From the cell containing the given text, extract its center point as (X, Y) coordinate. 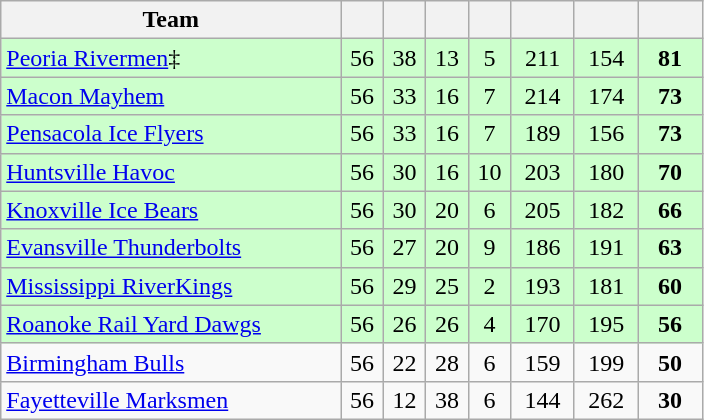
Roanoke Rail Yard Dawgs (171, 324)
66 (670, 210)
63 (670, 248)
28 (447, 362)
174 (606, 96)
214 (543, 96)
81 (670, 58)
170 (543, 324)
27 (404, 248)
262 (606, 400)
156 (606, 134)
186 (543, 248)
29 (404, 286)
Birmingham Bulls (171, 362)
Peoria Rivermen‡ (171, 58)
205 (543, 210)
181 (606, 286)
Knoxville Ice Bears (171, 210)
195 (606, 324)
Mississippi RiverKings (171, 286)
4 (489, 324)
Huntsville Havoc (171, 172)
5 (489, 58)
Fayetteville Marksmen (171, 400)
Pensacola Ice Flyers (171, 134)
50 (670, 362)
70 (670, 172)
159 (543, 362)
Evansville Thunderbolts (171, 248)
Macon Mayhem (171, 96)
22 (404, 362)
12 (404, 400)
191 (606, 248)
2 (489, 286)
154 (606, 58)
180 (606, 172)
193 (543, 286)
13 (447, 58)
Team (171, 20)
189 (543, 134)
25 (447, 286)
199 (606, 362)
10 (489, 172)
182 (606, 210)
144 (543, 400)
203 (543, 172)
60 (670, 286)
211 (543, 58)
9 (489, 248)
